Provide the [X, Y] coordinate of the cell's center where the given text is located.  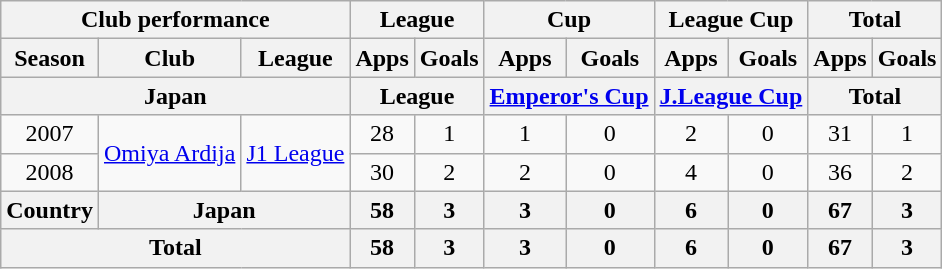
Cup [569, 20]
Emperor's Cup [569, 96]
Country [50, 210]
Club performance [176, 20]
36 [840, 172]
31 [840, 134]
Season [50, 58]
J1 League [296, 153]
League Cup [731, 20]
Omiya Ardija [169, 153]
2008 [50, 172]
4 [691, 172]
Club [169, 58]
30 [382, 172]
J.League Cup [731, 96]
2007 [50, 134]
28 [382, 134]
